Scan for the cell matching the given text and deliver its [X, Y] coordinate at center. 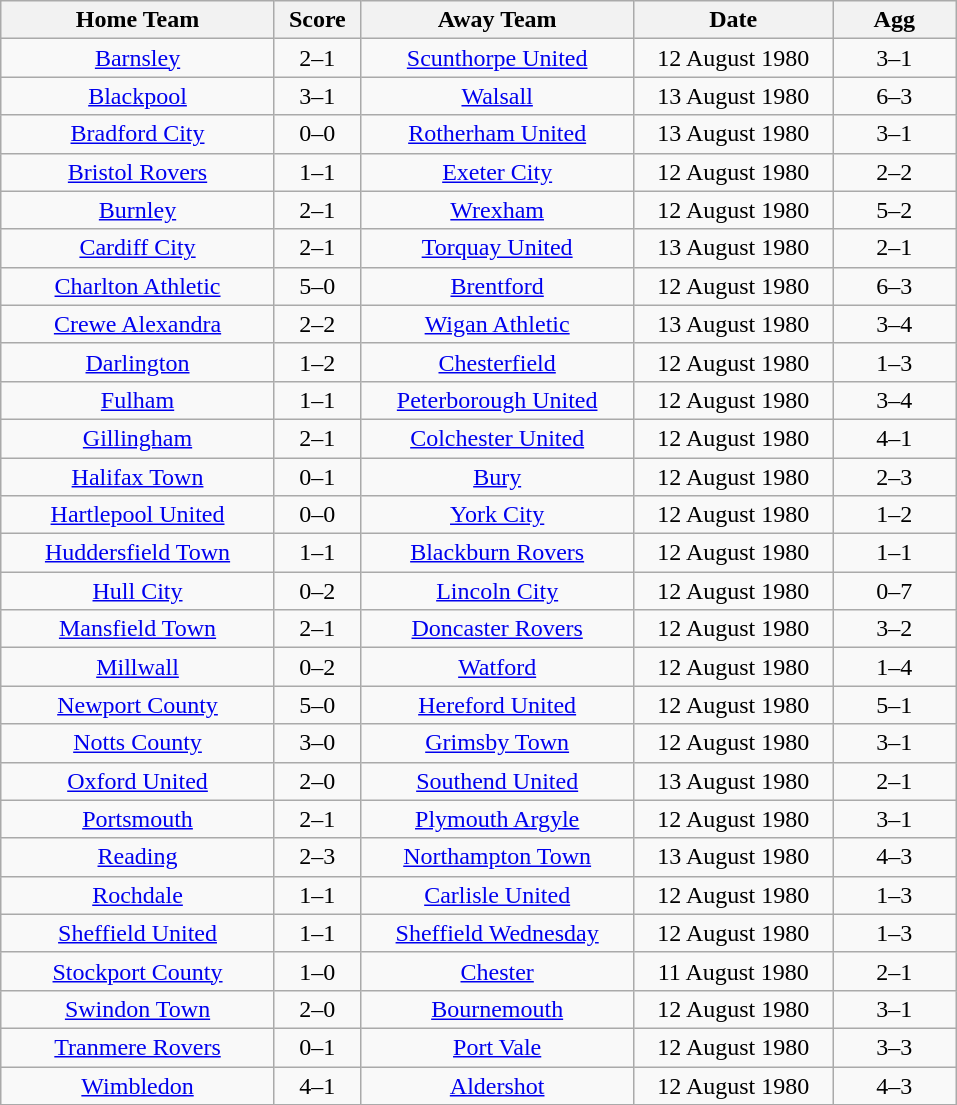
Bristol Rovers [138, 172]
Carlisle United [497, 895]
1–4 [894, 667]
Wigan Athletic [497, 324]
Colchester United [497, 438]
Doncaster Rovers [497, 629]
Northampton Town [497, 857]
3–3 [894, 1047]
Lincoln City [497, 591]
Scunthorpe United [497, 58]
Reading [138, 857]
Gillingham [138, 438]
Port Vale [497, 1047]
Cardiff City [138, 248]
Burnley [138, 210]
Huddersfield Town [138, 553]
Swindon Town [138, 1009]
Rochdale [138, 895]
Chesterfield [497, 362]
Sheffield United [138, 933]
Charlton Athletic [138, 286]
3–0 [317, 743]
3–2 [894, 629]
1–0 [317, 971]
Bradford City [138, 134]
5–1 [894, 705]
Mansfield Town [138, 629]
Exeter City [497, 172]
Home Team [138, 20]
Plymouth Argyle [497, 819]
Agg [894, 20]
Score [317, 20]
York City [497, 515]
Aldershot [497, 1085]
Away Team [497, 20]
Date [734, 20]
Blackpool [138, 96]
5–2 [894, 210]
11 August 1980 [734, 971]
Chester [497, 971]
0–7 [894, 591]
Sheffield Wednesday [497, 933]
Walsall [497, 96]
Bury [497, 477]
Hull City [138, 591]
Grimsby Town [497, 743]
Wrexham [497, 210]
Southend United [497, 781]
Rotherham United [497, 134]
Tranmere Rovers [138, 1047]
Wimbledon [138, 1085]
Notts County [138, 743]
Torquay United [497, 248]
Darlington [138, 362]
Brentford [497, 286]
Oxford United [138, 781]
Blackburn Rovers [497, 553]
Fulham [138, 400]
Newport County [138, 705]
Hartlepool United [138, 515]
Peterborough United [497, 400]
Bournemouth [497, 1009]
Millwall [138, 667]
Watford [497, 667]
Barnsley [138, 58]
Stockport County [138, 971]
Halifax Town [138, 477]
Portsmouth [138, 819]
Crewe Alexandra [138, 324]
Hereford United [497, 705]
